Return [x, y] of the center of cell containing provided text 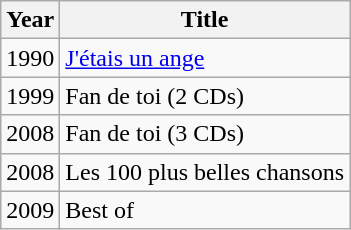
Best of [205, 210]
Title [205, 20]
Les 100 plus belles chansons [205, 172]
Fan de toi (3 CDs) [205, 134]
1999 [30, 96]
2009 [30, 210]
Fan de toi (2 CDs) [205, 96]
Year [30, 20]
1990 [30, 58]
J'étais un ange [205, 58]
